Return [X, Y] of the center of cell containing provided text 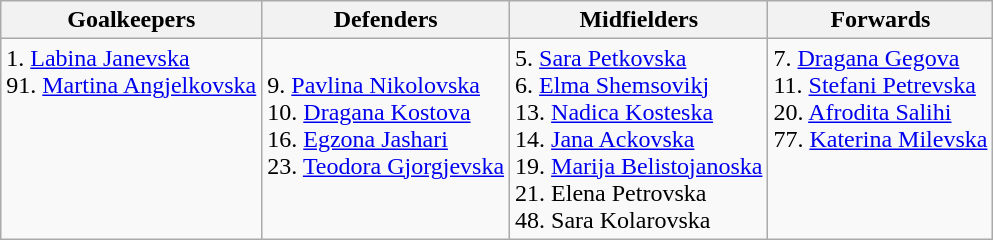
7. Dragana Gegova 11. Stefani Petrevska 20. Afrodita Salihi 77. Katerina Milevska [880, 139]
5. Sara Petkovska6. Elma Shemsovikj 13. Nadica Kosteska 14. Jana Ackovska 19. Marija Belistojanoska 21. Elena Petrovska 48. Sara Kolarovska [639, 139]
Defenders [386, 20]
Goalkeepers [132, 20]
Forwards [880, 20]
1. Labina Janevska 91. Martina Angjelkovska [132, 139]
Midfielders [639, 20]
9. Pavlina Nikolovska 10. Dragana Kostova 16. Egzona Jashari 23. Teodora Gjorgjevska [386, 139]
